Output the (X, Y) coordinate of the center of the cell containing the given text.  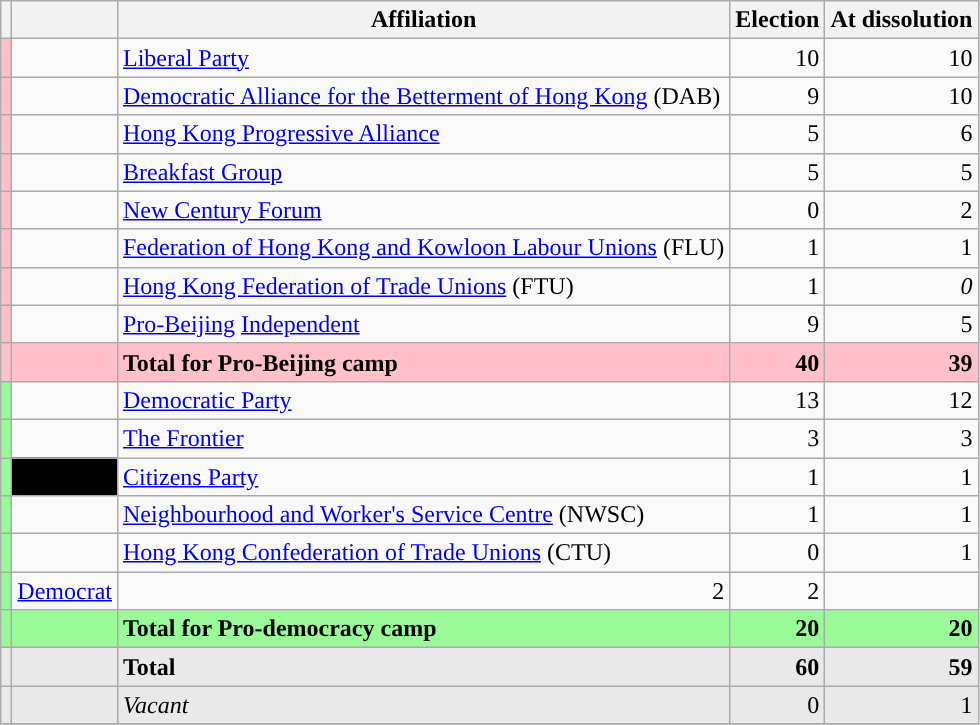
Total for Pro-democracy camp (423, 629)
The Frontier (423, 438)
Democrat (65, 591)
Hong Kong Federation of Trade Unions (FTU) (423, 286)
New Century Forum (423, 210)
At dissolution (902, 20)
Democratic Party (423, 400)
Federation of Hong Kong and Kowloon Labour Unions (FLU) (423, 248)
Hong Kong Confederation of Trade Unions (CTU) (423, 553)
Hong Kong Progressive Alliance (423, 134)
Election (778, 20)
Affiliation (423, 20)
13 (778, 400)
60 (778, 667)
6 (902, 134)
Pro-Beijing Independent (423, 324)
Liberal Party (423, 58)
Neighbourhood and Worker's Service Centre (NWSC) (423, 515)
Breakfast Group (423, 172)
39 (902, 362)
12 (902, 400)
40 (778, 362)
Total (423, 667)
Vacant (423, 705)
Citizens Party (423, 477)
Democratic Alliance for the Betterment of Hong Kong (DAB) (423, 96)
Total for Pro-Beijing camp (423, 362)
59 (902, 667)
